Return (X, Y) of the center of cell containing provided text 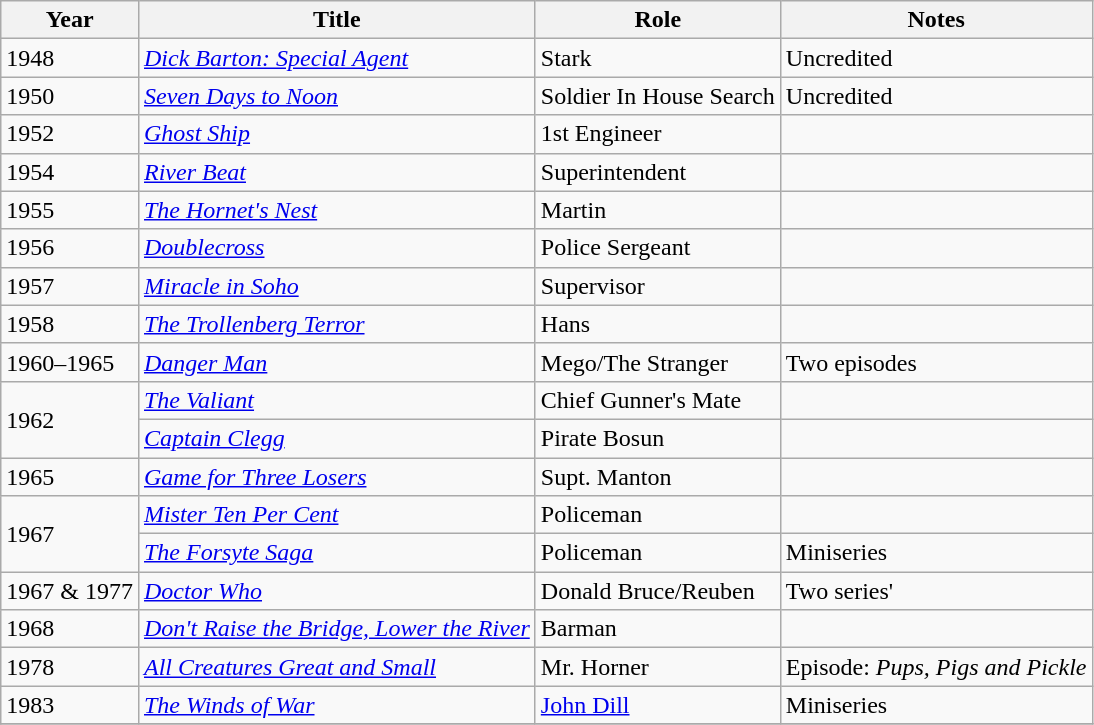
Danger Man (336, 362)
John Dill (658, 705)
Pirate Bosun (658, 438)
Hans (658, 324)
The Hornet's Nest (336, 210)
Seven Days to Noon (336, 96)
1950 (70, 96)
All Creatures Great and Small (336, 667)
Role (658, 20)
Miracle in Soho (336, 286)
Soldier In House Search (658, 96)
The Valiant (336, 400)
Barman (658, 629)
1952 (70, 134)
Year (70, 20)
1954 (70, 172)
Donald Bruce/Reuben (658, 591)
Mister Ten Per Cent (336, 515)
Supt. Manton (658, 477)
Notes (936, 20)
1960–1965 (70, 362)
Ghost Ship (336, 134)
1955 (70, 210)
Two episodes (936, 362)
Superintendent (658, 172)
The Trollenberg Terror (336, 324)
Two series' (936, 591)
Supervisor (658, 286)
1962 (70, 419)
Mr. Horner (658, 667)
1957 (70, 286)
Police Sergeant (658, 248)
1978 (70, 667)
1948 (70, 58)
The Forsyte Saga (336, 553)
Episode: Pups, Pigs and Pickle (936, 667)
Martin (658, 210)
Captain Clegg (336, 438)
1967 (70, 534)
Stark (658, 58)
1st Engineer (658, 134)
1956 (70, 248)
Title (336, 20)
Doctor Who (336, 591)
The Winds of War (336, 705)
Chief Gunner's Mate (658, 400)
Dick Barton: Special Agent (336, 58)
River Beat (336, 172)
Doublecross (336, 248)
1967 & 1977 (70, 591)
Mego/The Stranger (658, 362)
Game for Three Losers (336, 477)
1965 (70, 477)
1958 (70, 324)
Don't Raise the Bridge, Lower the River (336, 629)
1968 (70, 629)
1983 (70, 705)
